Return the (x, y) coordinate for the center point of the cell that contains the specified text.  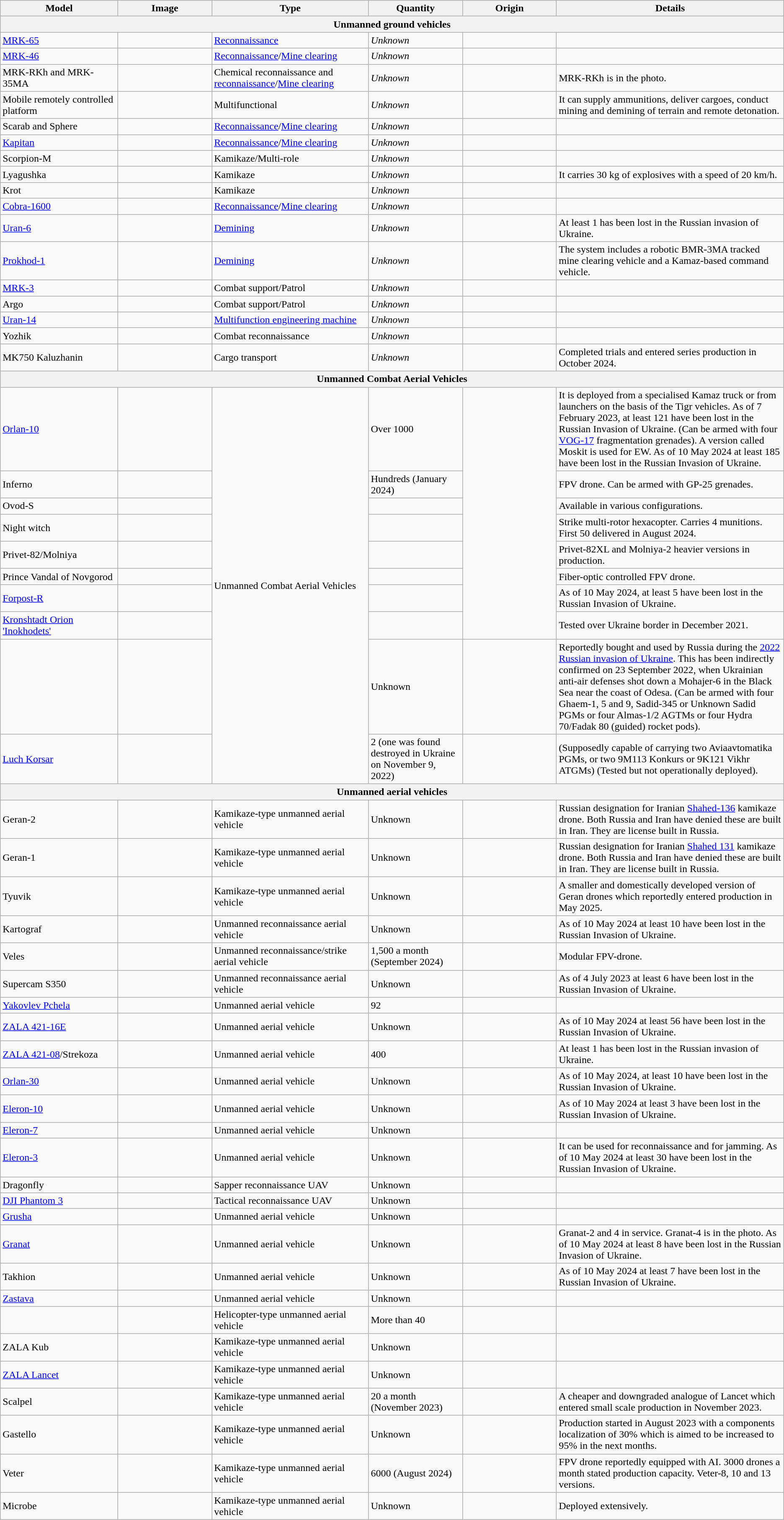
Chemical reconnaissance and reconnaissance/Mine clearing (290, 78)
MRK-46 (59, 56)
Tactical reconnaissance UAV (290, 1201)
Supercam S350 (59, 983)
As of 10 May 2024 at least 3 have been lost in the Russian Invasion of Ukraine. (670, 1108)
Ovod-S (59, 506)
ZALA Kub (59, 1347)
As of 4 July 2023 at least 6 have been lost in the Russian Invasion of Ukraine. (670, 983)
Inferno (59, 484)
It can supply ammunitions, deliver cargoes, conduct mining and demining of terrain and remote detonation. (670, 105)
More than 40 (415, 1320)
Forpost-R (59, 598)
Granat-2 and 4 in service. Granat-4 is in the photo. As of 10 May 2024 at least 8 have been lost in the Russian Invasion of Ukraine. (670, 1244)
Model (59, 8)
Orlan-30 (59, 1081)
MK750 Kaluzhanin (59, 358)
Dragonfly (59, 1185)
As of 10 May 2024 at least 56 have been lost in the Russian Invasion of Ukraine. (670, 1027)
Uran-14 (59, 320)
Yozhik (59, 336)
Kapitan (59, 142)
Over 1000 (415, 429)
Completed trials and entered series production in October 2024. (670, 358)
92 (415, 1005)
As of 10 May 2024, at least 10 have been lost in the Russian Invasion of Ukraine. (670, 1081)
Eleron-10 (59, 1108)
Multifunctional (290, 105)
Hundreds (January 2024) (415, 484)
Veles (59, 957)
FPV drone reportedly equipped with AI. 3000 drones a month stated production capacity. Veter-8, 10 and 13 versions. (670, 1473)
Fiber-optic controlled FPV drone. (670, 576)
As of 10 May 2024, at least 5 have been lost in the Russian Invasion of Ukraine. (670, 598)
6000 (August 2024) (415, 1473)
Cobra-1600 (59, 206)
Unmanned reconnaissance/strike aerial vehicle (290, 957)
Microbe (59, 1506)
Veter (59, 1473)
The system includes a robotic BMR-3MA tracked mine clearing vehicle and a Kamaz-based command vehicle. (670, 261)
Yakovlev Pchela (59, 1005)
MRK-RKh and MRK-35MA (59, 78)
Production started in August 2023 with a components localization of 30% which is aimed to be increased to 95% in the next months. (670, 1435)
FPV drone. Can be armed with GP-25 grenades. (670, 484)
MRK-3 (59, 288)
Quantity (415, 8)
Prince Vandal of Novgorod (59, 576)
Luch Korsar (59, 759)
Scarab and Sphere (59, 126)
1,500 a month (September 2024) (415, 957)
A cheaper and downgraded analogue of Lancet which entered small scale production in November 2023. (670, 1401)
Sapper reconnaissance UAV (290, 1185)
Geran-2 (59, 819)
It carries 30 kg of explosives with a speed of 20 km/h. (670, 174)
As of 10 May 2024 at least 10 have been lost in the Russian Invasion of Ukraine. (670, 929)
Multifunction engineering machine (290, 320)
Combat reconnaissance (290, 336)
Mobile remotely controlled platform (59, 105)
Details (670, 8)
Eleron-7 (59, 1130)
Zastava (59, 1298)
Helicopter-type unmanned aerial vehicle (290, 1320)
Argo (59, 304)
Night witch (59, 528)
Takhion (59, 1277)
Scorpion-M (59, 158)
Strike multi-rotor hexacopter. Carries 4 munitions. First 50 delivered in August 2024. (670, 528)
Deployed extensively. (670, 1506)
2 (one was found destroyed in Ukraine on November 9, 2022) (415, 759)
Reconnaissance (290, 40)
Origin (509, 8)
It can be used for reconnaissance and for jamming. As of 10 May 2024 at least 30 have been lost in the Russian Invasion of Ukraine. (670, 1157)
Kamikaze/Multi-role (290, 158)
(Supposedly capable of carrying two Aviaavtomatika PGMs, or two 9M113 Konkurs or 9K121 Vikhr ATGMs) (Tested but not operationally deployed). (670, 759)
DJI Phantom 3 (59, 1201)
Geran-1 (59, 858)
MRK-65 (59, 40)
Eleron-3 (59, 1157)
Prokhod-1 (59, 261)
Type (290, 8)
Kartograf (59, 929)
Lyagushka (59, 174)
MRK-RKh is in the photo. (670, 78)
A smaller and domestically developed version of Geran drones which reportedly entered production in May 2025. (670, 896)
Unmanned aerial vehicles (392, 792)
Cargo transport (290, 358)
ZALA Lancet (59, 1375)
400 (415, 1054)
Modular FPV-drone. (670, 957)
Granat (59, 1244)
Tested over Ukraine border in December 2021. (670, 625)
Grusha (59, 1217)
20 a month (November 2023) (415, 1401)
ZALA 421-08/Strekoza (59, 1054)
Gastello (59, 1435)
Tyuvik (59, 896)
Available in various configurations. (670, 506)
As of 10 May 2024 at least 7 have been lost in the Russian Invasion of Ukraine. (670, 1277)
Uran-6 (59, 228)
ZALA 421-16E (59, 1027)
Kronshtadt Orion 'Inokhodets' (59, 625)
Image (165, 8)
Privet-82XL and Molniya-2 heavier versions in production. (670, 555)
Unmanned ground vehicles (392, 24)
Scalpel (59, 1401)
Privet-82/Molniya (59, 555)
Orlan-10 (59, 429)
Krot (59, 190)
